Provide the (X, Y) coordinate of the cell's center where the given text is located.  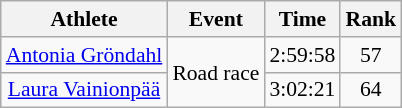
Athlete (84, 19)
Time (302, 19)
Rank (370, 19)
Event (216, 19)
Laura Vainionpää (84, 90)
2:59:58 (302, 55)
Antonia Gröndahl (84, 55)
3:02:21 (302, 90)
57 (370, 55)
64 (370, 90)
Road race (216, 72)
